Return [x, y] of the center of cell containing provided text 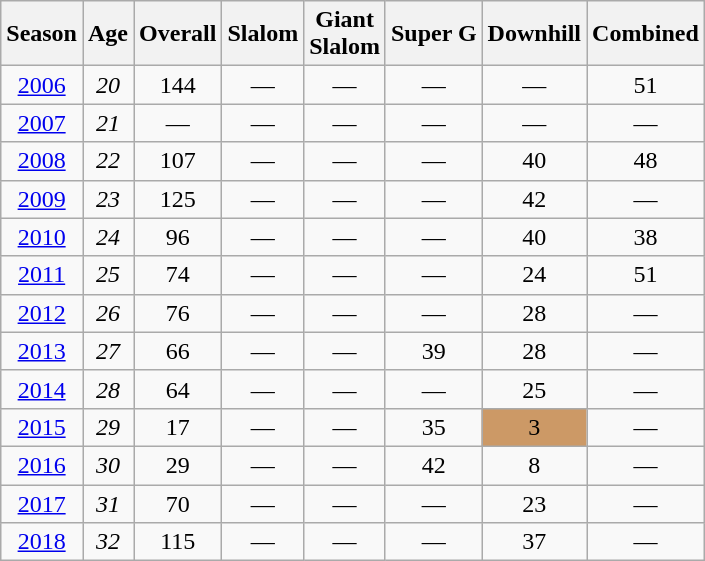
Combined [646, 34]
Age [108, 34]
Downhill [534, 34]
39 [434, 351]
31 [108, 503]
2018 [42, 542]
37 [534, 542]
2012 [42, 313]
GiantSlalom [345, 34]
Season [42, 34]
2010 [42, 237]
30 [108, 465]
32 [108, 542]
26 [108, 313]
2011 [42, 275]
74 [178, 275]
8 [534, 465]
2007 [42, 123]
Super G [434, 34]
35 [434, 427]
96 [178, 237]
115 [178, 542]
21 [108, 123]
48 [646, 161]
2014 [42, 389]
2008 [42, 161]
22 [108, 161]
2017 [42, 503]
20 [108, 85]
3 [534, 427]
2013 [42, 351]
2009 [42, 199]
144 [178, 85]
38 [646, 237]
70 [178, 503]
66 [178, 351]
Slalom [263, 34]
Overall [178, 34]
107 [178, 161]
17 [178, 427]
2006 [42, 85]
27 [108, 351]
64 [178, 389]
2015 [42, 427]
2016 [42, 465]
125 [178, 199]
76 [178, 313]
